Provide the (X, Y) coordinate of the cell's center where the given text is located.  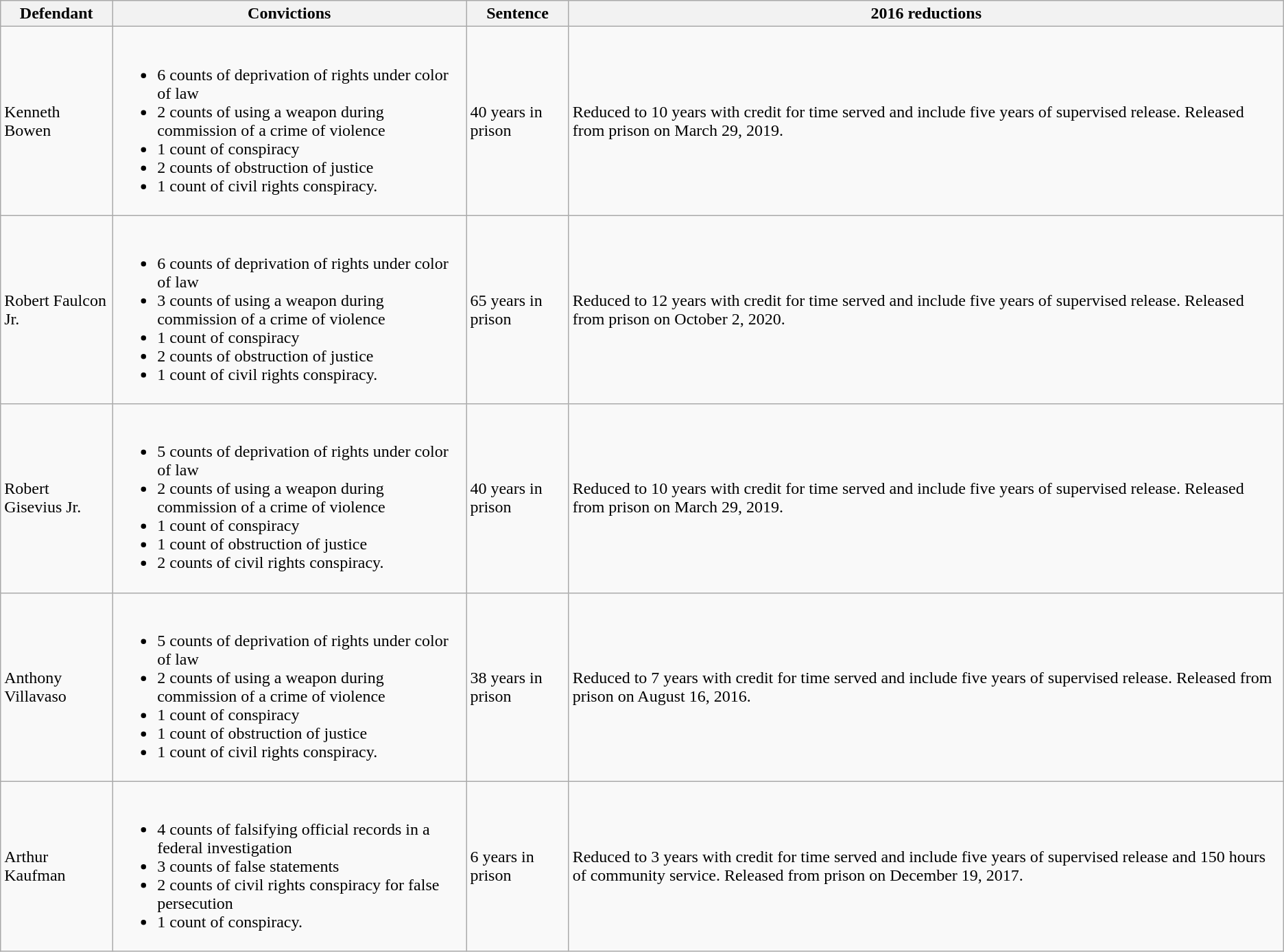
Sentence (517, 14)
Reduced to 12 years with credit for time served and include five years of supervised release. Released from prison on October 2, 2020. (926, 310)
Robert Faulcon Jr. (56, 310)
2016 reductions (926, 14)
Convictions (289, 14)
Arthur Kaufman (56, 866)
Anthony Villavaso (56, 687)
65 years in prison (517, 310)
Kenneth Bowen (56, 121)
Robert Gisevius Jr. (56, 498)
38 years in prison (517, 687)
6 years in prison (517, 866)
Reduced to 7 years with credit for time served and include five years of supervised release. Released from prison on August 16, 2016. (926, 687)
Defendant (56, 14)
